Output the (X, Y) coordinate of the center of the cell containing the given text.  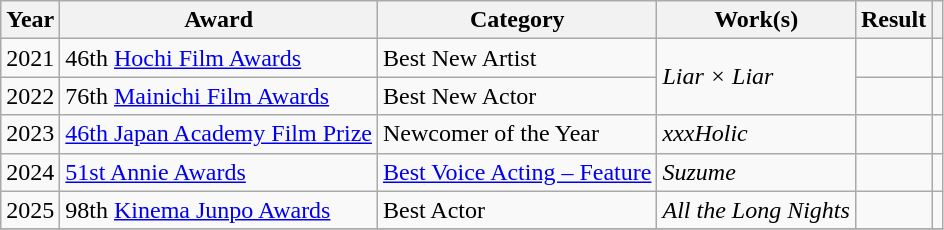
Work(s) (756, 20)
Best New Actor (516, 96)
All the Long Nights (756, 210)
Result (893, 20)
51st Annie Awards (219, 172)
2025 (30, 210)
2022 (30, 96)
46th Hochi Film Awards (219, 58)
Best New Artist (516, 58)
Year (30, 20)
Award (219, 20)
2023 (30, 134)
Best Actor (516, 210)
Best Voice Acting – Feature (516, 172)
46th Japan Academy Film Prize (219, 134)
76th Mainichi Film Awards (219, 96)
98th Kinema Junpo Awards (219, 210)
xxxHolic (756, 134)
2024 (30, 172)
Newcomer of the Year (516, 134)
Category (516, 20)
2021 (30, 58)
Liar × Liar (756, 77)
Suzume (756, 172)
